Return [x, y] of the center of cell containing provided text 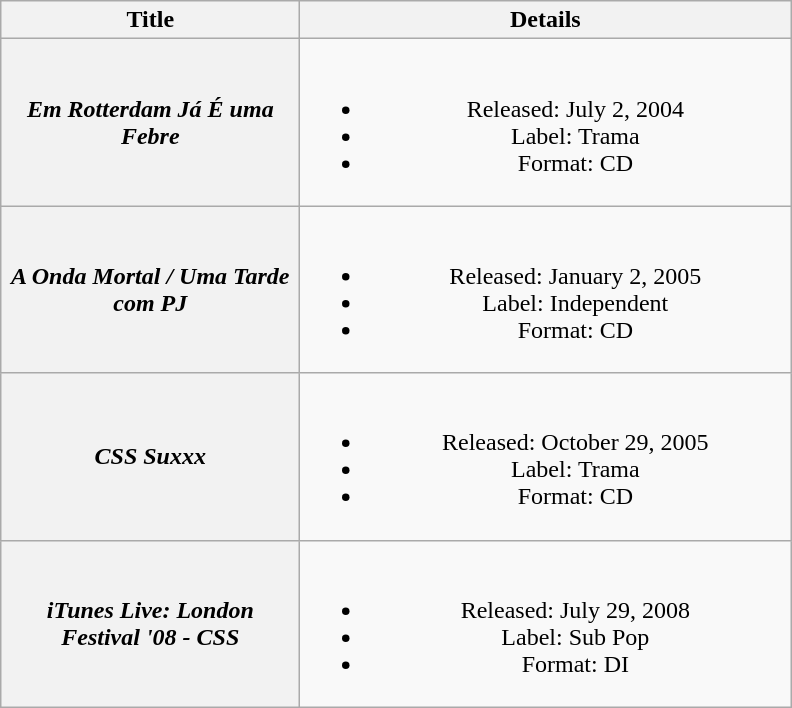
Details [546, 20]
Title [150, 20]
Released: July 29, 2008Label: Sub PopFormat: DI [546, 624]
Released: July 2, 2004Label: TramaFormat: CD [546, 122]
Em Rotterdam Já É uma Febre [150, 122]
Released: October 29, 2005Label: TramaFormat: CD [546, 456]
iTunes Live: London Festival '08 - CSS [150, 624]
A Onda Mortal / Uma Tarde com PJ [150, 290]
CSS Suxxx [150, 456]
Released: January 2, 2005Label: IndependentFormat: CD [546, 290]
